Scan for the cell matching the given text and deliver its (x, y) coordinate at center. 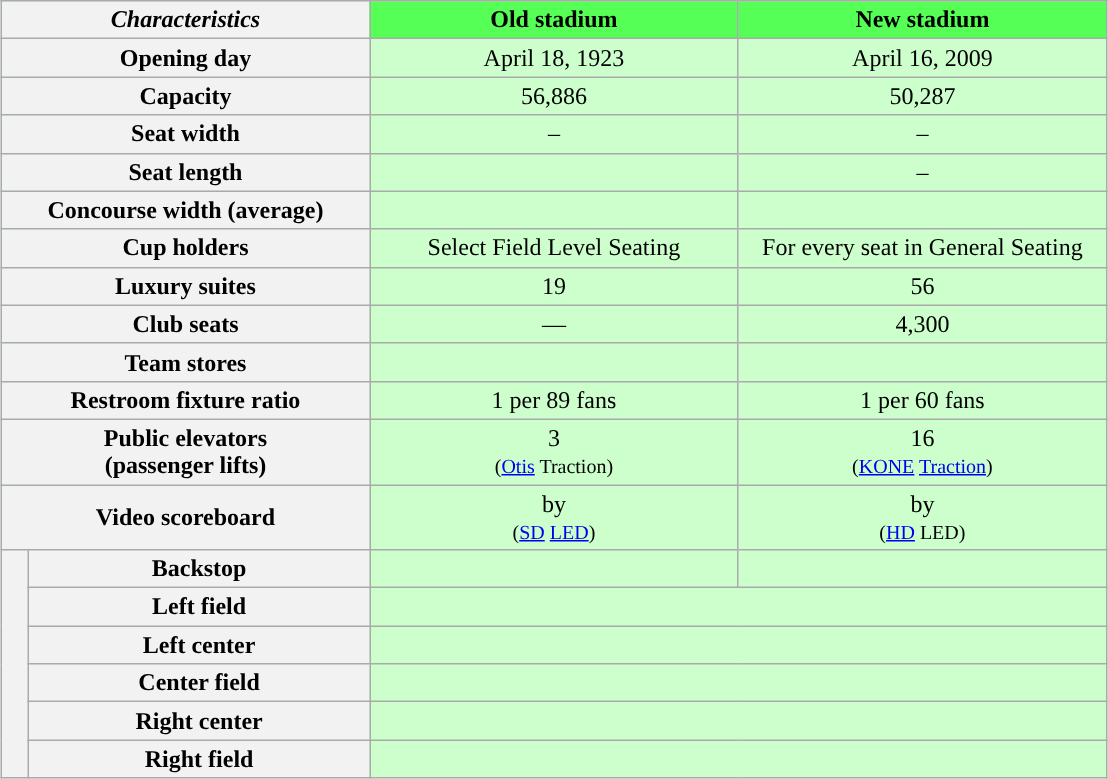
Right field (200, 759)
4,300 (922, 324)
Seat length (185, 172)
Public elevators(passenger lifts) (185, 452)
Left center (200, 645)
Right center (200, 721)
For every seat in General Seating (922, 248)
1 per 89 fans (554, 400)
Backstop (200, 569)
Characteristics (185, 20)
Select Field Level Seating (554, 248)
Restroom fixture ratio (185, 400)
Center field (200, 683)
New stadium (922, 20)
3(Otis Traction) (554, 452)
by (HD LED) (922, 516)
Club seats (185, 324)
— (554, 324)
Old stadium (554, 20)
Team stores (185, 362)
1 per 60 fans (922, 400)
Cup holders (185, 248)
56,886 (554, 96)
April 16, 2009 (922, 58)
Left field (200, 607)
Capacity (185, 96)
Opening day (185, 58)
Video scoreboard (185, 516)
19 (554, 286)
50,287 (922, 96)
Seat width (185, 134)
56 (922, 286)
16(KONE Traction) (922, 452)
Concourse width (average) (185, 210)
April 18, 1923 (554, 58)
Luxury suites (185, 286)
by (SD LED) (554, 516)
